Determine the [X, Y] coordinate at the center of the cell enclosing the given text.  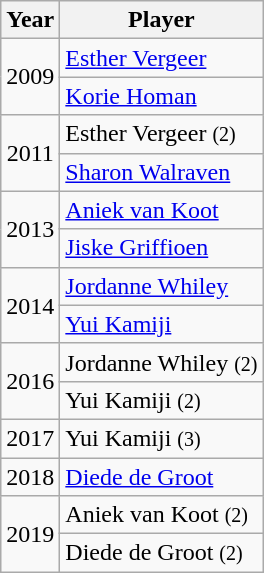
Jiske Griffioen [162, 248]
Jordanne Whiley (2) [162, 362]
Player [162, 20]
2016 [30, 381]
2017 [30, 438]
Jordanne Whiley [162, 286]
Yui Kamiji [162, 324]
Esther Vergeer (2) [162, 134]
Aniek van Koot [162, 210]
Aniek van Koot (2) [162, 515]
Year [30, 20]
Sharon Walraven [162, 172]
Diede de Groot (2) [162, 553]
Diede de Groot [162, 477]
2018 [30, 477]
2011 [30, 153]
Esther Vergeer [162, 58]
Yui Kamiji (3) [162, 438]
Yui Kamiji (2) [162, 400]
2013 [30, 229]
2019 [30, 534]
2009 [30, 77]
2014 [30, 305]
Korie Homan [162, 96]
